Identify which cell holds the provided text, then report its [x, y] central coordinate. 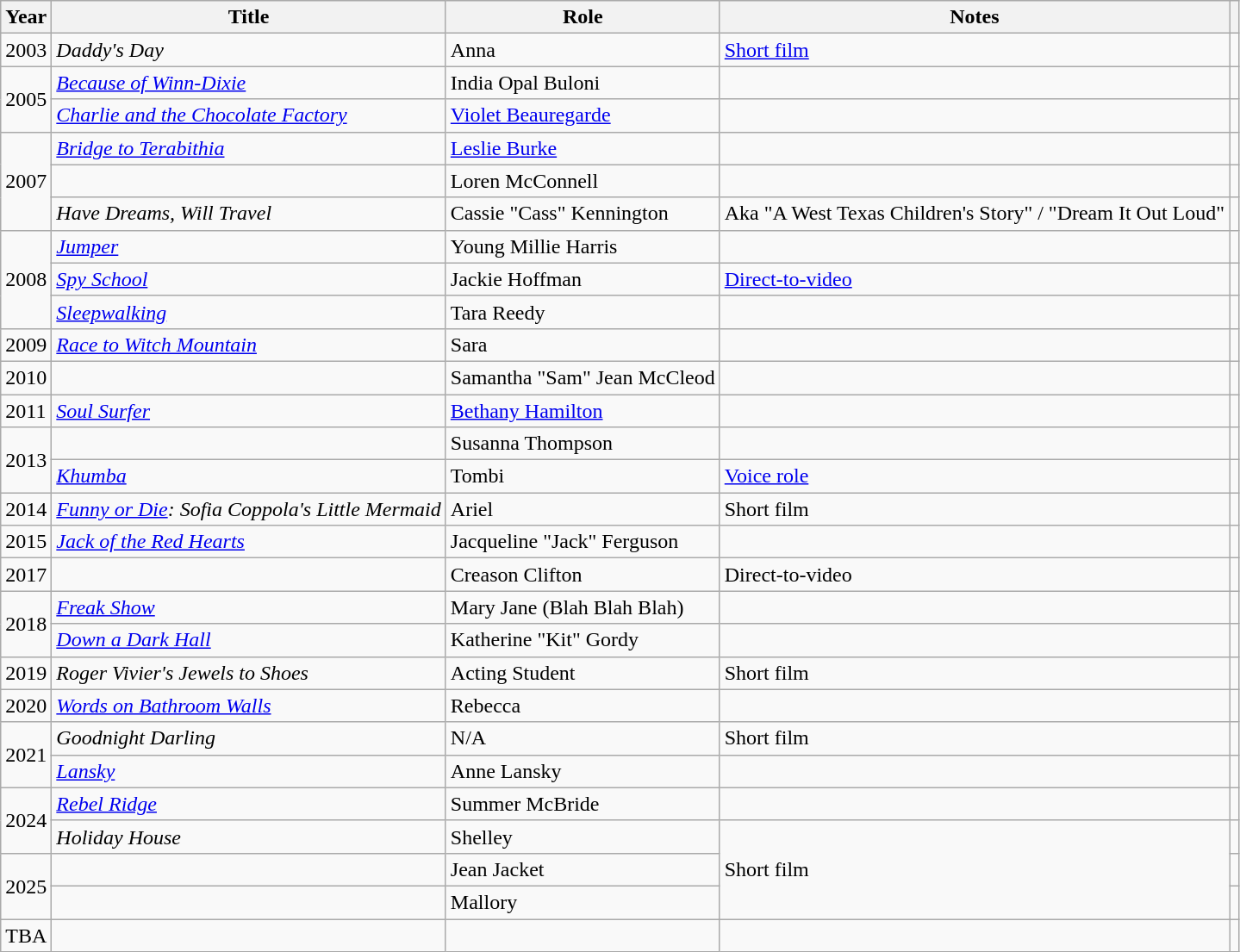
Khumba [249, 476]
Young Millie Harris [583, 246]
Mary Jane (Blah Blah Blah) [583, 607]
Race to Witch Mountain [249, 345]
Rebel Ridge [249, 804]
Mallory [583, 902]
Jackie Hoffman [583, 279]
Jumper [249, 246]
Shelley [583, 837]
Ariel [583, 509]
Words on Bathroom Walls [249, 706]
Leslie Burke [583, 148]
Have Dreams, Will Travel [249, 214]
2021 [26, 755]
2010 [26, 377]
Bridge to Terabithia [249, 148]
Notes [974, 17]
Jacqueline "Jack" Ferguson [583, 542]
Daddy's Day [249, 50]
Tombi [583, 476]
2015 [26, 542]
2005 [26, 99]
Aka "A West Texas Children's Story" / "Dream It Out Loud" [974, 214]
2019 [26, 673]
2003 [26, 50]
Voice role [974, 476]
Goodnight Darling [249, 738]
N/A [583, 738]
Lansky [249, 771]
Anne Lansky [583, 771]
Freak Show [249, 607]
India Opal Buloni [583, 83]
Funny or Die: Sofia Coppola's Little Mermaid [249, 509]
Summer McBride [583, 804]
Rebecca [583, 706]
2008 [26, 279]
2013 [26, 460]
Down a Dark Hall [249, 640]
2024 [26, 820]
Role [583, 17]
2009 [26, 345]
Tara Reedy [583, 312]
Bethany Hamilton [583, 411]
2018 [26, 624]
Spy School [249, 279]
2017 [26, 575]
Because of Winn-Dixie [249, 83]
Year [26, 17]
Jean Jacket [583, 869]
Susanna Thompson [583, 444]
Title [249, 17]
Creason Clifton [583, 575]
Loren McConnell [583, 181]
2025 [26, 886]
Cassie "Cass" Kennington [583, 214]
Katherine "Kit" Gordy [583, 640]
Holiday House [249, 837]
TBA [26, 935]
2007 [26, 181]
2011 [26, 411]
Violet Beauregarde [583, 115]
Soul Surfer [249, 411]
Samantha "Sam" Jean McCleod [583, 377]
Jack of the Red Hearts [249, 542]
Sleepwalking [249, 312]
Sara [583, 345]
Roger Vivier's Jewels to Shoes [249, 673]
Charlie and the Chocolate Factory [249, 115]
2014 [26, 509]
Acting Student [583, 673]
Anna [583, 50]
2020 [26, 706]
